Return [X, Y] of the center of cell containing provided text 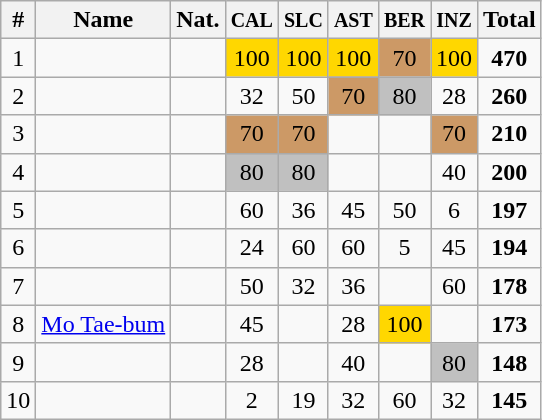
Total [510, 20]
148 [510, 362]
178 [510, 286]
10 [18, 400]
CAL [252, 20]
Nat. [198, 20]
SLC [303, 20]
200 [510, 172]
Name [104, 20]
197 [510, 210]
Mo Tae-bum [104, 324]
7 [18, 286]
4 [18, 172]
145 [510, 400]
INZ [454, 20]
210 [510, 134]
3 [18, 134]
BER [404, 20]
8 [18, 324]
# [18, 20]
260 [510, 96]
194 [510, 248]
173 [510, 324]
1 [18, 58]
24 [252, 248]
AST [353, 20]
19 [303, 400]
9 [18, 362]
470 [510, 58]
